Provide the (X, Y) coordinate of the cell's center where the given text is located.  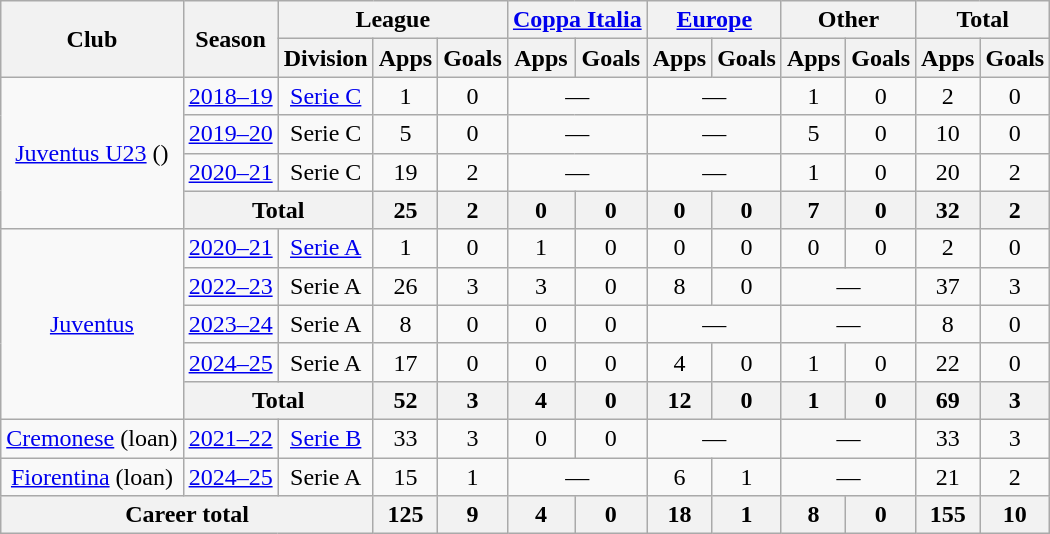
21 (948, 477)
155 (948, 515)
125 (405, 515)
Season (230, 39)
32 (948, 210)
6 (679, 477)
37 (948, 286)
Division (326, 58)
69 (948, 400)
2023–24 (230, 324)
9 (473, 515)
Club (92, 39)
18 (679, 515)
2022–23 (230, 286)
25 (405, 210)
17 (405, 362)
20 (948, 172)
22 (948, 362)
19 (405, 172)
Coppa Italia (577, 20)
Europe (714, 20)
Serie B (326, 438)
Fiorentina (loan) (92, 477)
2018–19 (230, 96)
2019–20 (230, 134)
12 (679, 400)
15 (405, 477)
Juventus (92, 324)
26 (405, 286)
52 (405, 400)
Juventus U23 () (92, 153)
2021–22 (230, 438)
Career total (187, 515)
Cremonese (loan) (92, 438)
7 (813, 210)
League (392, 20)
Other (848, 20)
